Provide the [X, Y] coordinate of the cell's center where the given text is located.  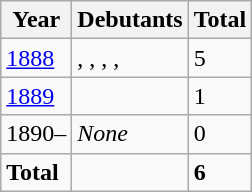
1 [220, 96]
6 [220, 172]
Year [36, 20]
0 [220, 134]
1890– [36, 134]
, , , , [130, 58]
1889 [36, 96]
None [130, 134]
1888 [36, 58]
Debutants [130, 20]
5 [220, 58]
